Find where the given text appears and provide that cell's center as (x, y) coordinate. 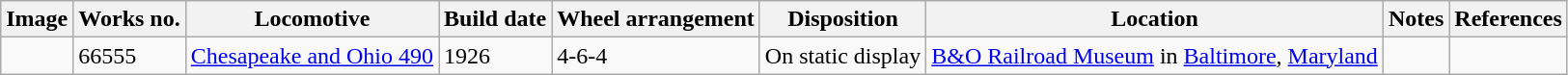
Chesapeake and Ohio 490 (312, 56)
On static display (842, 56)
Notes (1416, 19)
66555 (129, 56)
Locomotive (312, 19)
References (1509, 19)
Works no. (129, 19)
4-6-4 (656, 56)
Build date (496, 19)
Image (37, 19)
1926 (496, 56)
B&O Railroad Museum in Baltimore, Maryland (1155, 56)
Wheel arrangement (656, 19)
Location (1155, 19)
Disposition (842, 19)
